Identify which cell holds the provided text, then report its (X, Y) central coordinate. 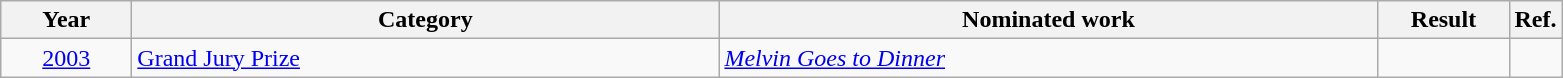
Result (1444, 20)
Grand Jury Prize (426, 58)
Ref. (1536, 20)
Nominated work (1048, 20)
Year (66, 20)
2003 (66, 58)
Melvin Goes to Dinner (1048, 58)
Category (426, 20)
